Locate the cell with the specified text and output its [X, Y] center coordinate. 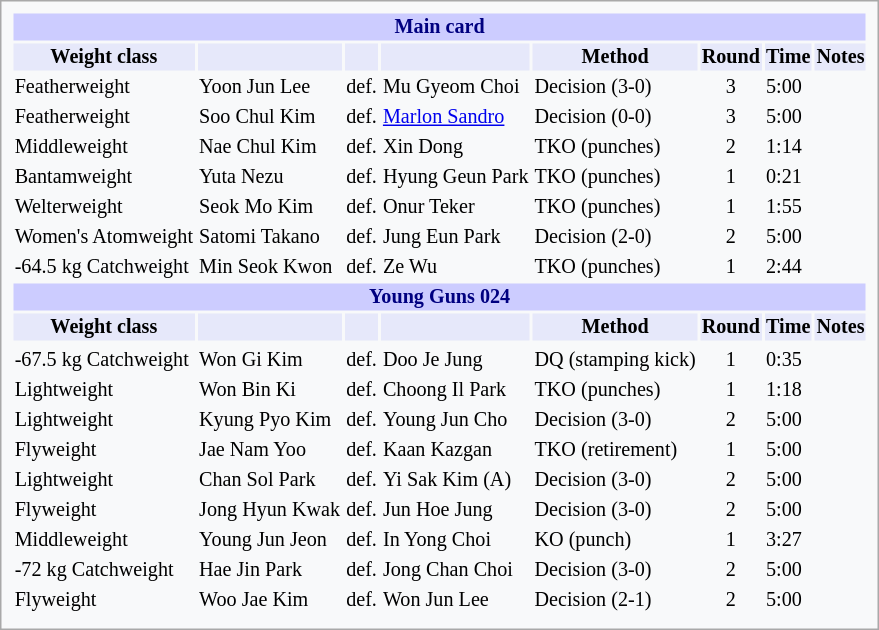
Won Gi Kim [270, 360]
TKO (retirement) [615, 450]
Young Guns 024 [440, 296]
Young Jun Cho [456, 420]
In Yong Choi [456, 540]
0:35 [788, 360]
Jun Hoe Jung [456, 510]
Kaan Kazgan [456, 450]
2:44 [788, 266]
3:27 [788, 540]
Woo Jae Kim [270, 600]
Min Seok Kwon [270, 266]
Bantamweight [104, 176]
Young Jun Jeon [270, 540]
Choong Il Park [456, 390]
0:21 [788, 176]
Soo Chul Kim [270, 116]
Jong Chan Choi [456, 570]
-72 kg Catchweight [104, 570]
-67.5 kg Catchweight [104, 360]
Decision (2-0) [615, 236]
Hae Jin Park [270, 570]
KO (punch) [615, 540]
Decision (2-1) [615, 600]
Jae Nam Yoo [270, 450]
Yi Sak Kim (A) [456, 480]
Yuta Nezu [270, 176]
Jung Eun Park [456, 236]
Hyung Geun Park [456, 176]
1:55 [788, 206]
Jong Hyun Kwak [270, 510]
Ze Wu [456, 266]
Mu Gyeom Choi [456, 86]
Nae Chul Kim [270, 146]
Welterweight [104, 206]
Won Jun Lee [456, 600]
-64.5 kg Catchweight [104, 266]
Marlon Sandro [456, 116]
Decision (0-0) [615, 116]
Satomi Takano [270, 236]
Women's Atomweight [104, 236]
Kyung Pyo Kim [270, 420]
1:18 [788, 390]
Doo Je Jung [456, 360]
Xin Dong [456, 146]
Chan Sol Park [270, 480]
Won Bin Ki [270, 390]
Main card [440, 26]
Yoon Jun Lee [270, 86]
Onur Teker [456, 206]
Seok Mo Kim [270, 206]
1:14 [788, 146]
DQ (stamping kick) [615, 360]
